Output the (X, Y) coordinate of the center of the cell containing the given text.  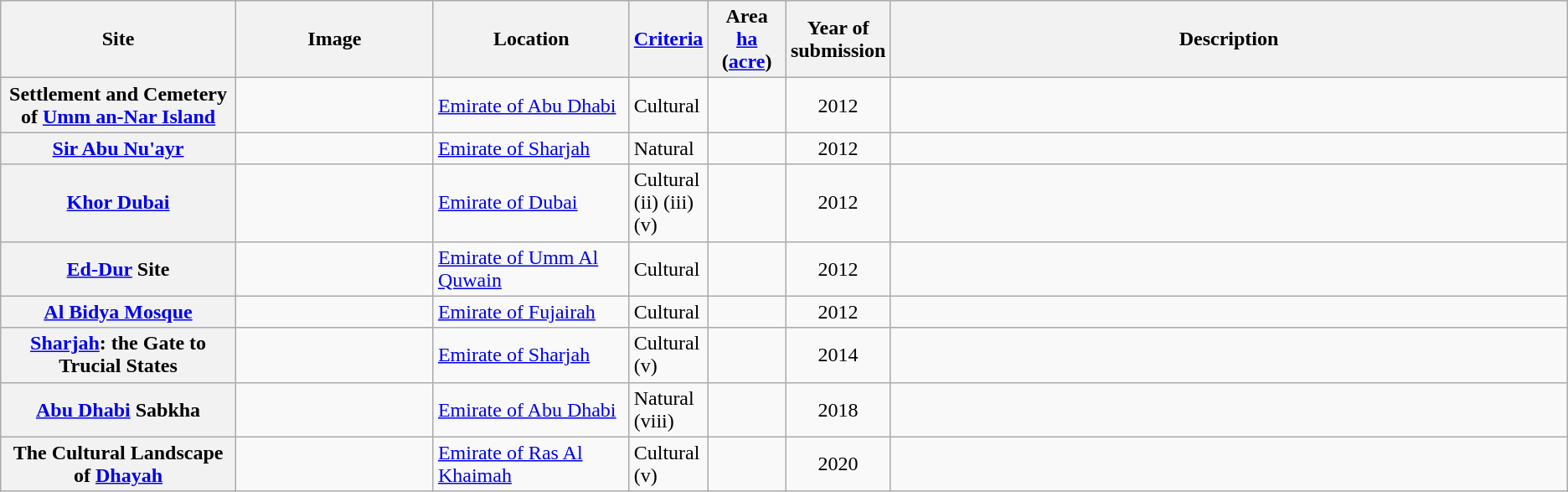
Al Bidya Mosque (119, 312)
Emirate of Dubai (531, 203)
Ed-Dur Site (119, 268)
Cultural (ii) (iii) (v) (668, 203)
Criteria (668, 39)
Emirate of Fujairah (531, 312)
Settlement and Cemetery of Umm an-Nar Island (119, 106)
Natural (viii) (668, 409)
Location (531, 39)
Khor Dubai (119, 203)
Description (1229, 39)
2020 (838, 464)
2014 (838, 355)
The Cultural Landscape of Dhayah (119, 464)
Site (119, 39)
Sharjah: the Gate to Trucial States (119, 355)
2018 (838, 409)
Natural (668, 148)
Emirate of Ras Al Khaimah (531, 464)
Sir Abu Nu'ayr (119, 148)
Image (334, 39)
Areaha (acre) (747, 39)
Year of submission (838, 39)
Abu Dhabi Sabkha (119, 409)
Emirate of Umm Al Quwain (531, 268)
